Pinpoint the cell where the given text exists, returning its (X, Y) midpoint coordinate. 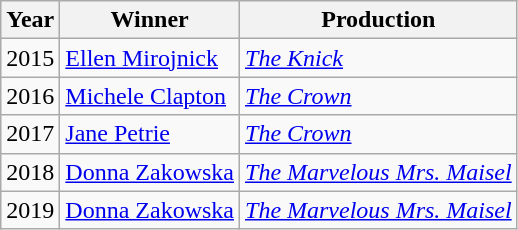
Production (379, 20)
2018 (30, 172)
Ellen Mirojnick (150, 58)
The Knick (379, 58)
2017 (30, 134)
Winner (150, 20)
Year (30, 20)
Michele Clapton (150, 96)
Jane Petrie (150, 134)
2016 (30, 96)
2019 (30, 210)
2015 (30, 58)
